Search for the cell housing the specified text and yield its [x, y] center coordinate. 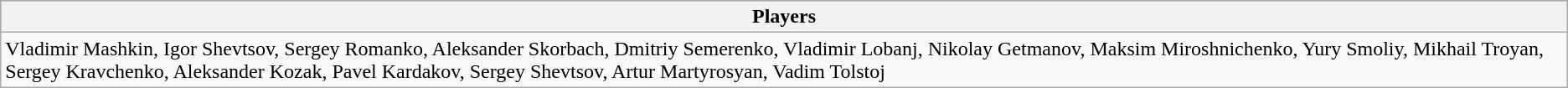
Players [784, 17]
